Pinpoint the cell where the given text exists, returning its [x, y] midpoint coordinate. 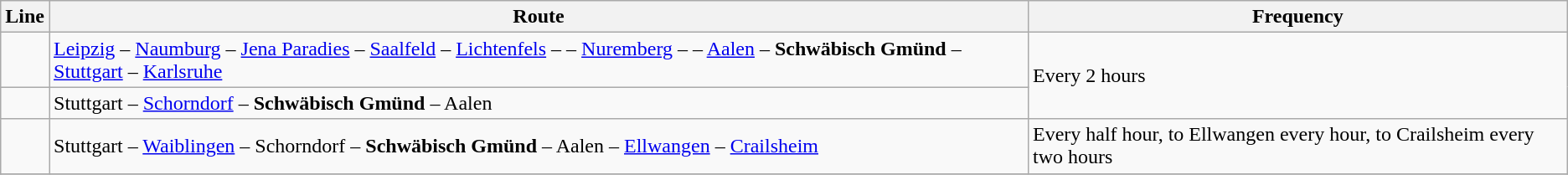
Every 2 hours [1297, 75]
Line [25, 17]
Leipzig – Naumburg – Jena Paradies – Saalfeld – Lichtenfels – – Nuremberg – – Aalen – Schwäbisch Gmünd – Stuttgart – Karlsruhe [538, 60]
Stuttgart – Waiblingen – Schorndorf – Schwäbisch Gmünd – Aalen – Ellwangen – Crailsheim [538, 146]
Route [538, 17]
Every half hour, to Ellwangen every hour, to Crailsheim every two hours [1297, 146]
Stuttgart – Schorndorf – Schwäbisch Gmünd – Aalen [538, 103]
Frequency [1297, 17]
